Scan for the cell matching the given text and deliver its [x, y] coordinate at center. 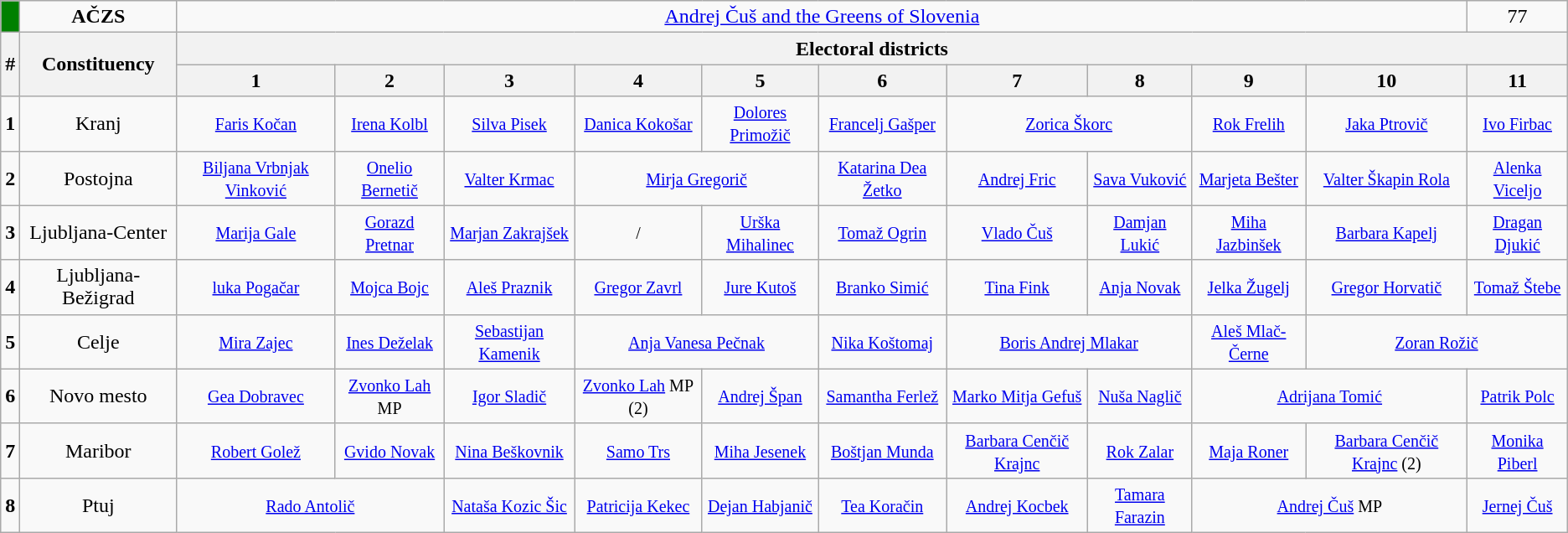
Postojna [99, 178]
Jernej Čuš [1518, 505]
Branko Simić [882, 287]
Vlado Čuš [1017, 233]
Boris Andrej Mlakar [1069, 342]
Andrej Čuš MP [1330, 505]
10 [1387, 80]
Andrej Špan [761, 396]
Adrijana Tomić [1330, 396]
Marija Gale [256, 233]
Ljubljana-Bežigrad [99, 287]
Marjeta Bešter [1249, 178]
77 [1518, 17]
Jaka Ptrovič [1387, 124]
Patricija Kekec [638, 505]
Dolores Primožič [761, 124]
Danica Kokošar [638, 124]
Zvonko Lah MP (2) [638, 396]
Sebastijan Kamenik [509, 342]
Nika Koštomaj [882, 342]
Tomaž Ogrin [882, 233]
Andrej Fric [1017, 178]
Biljana Vrbnjak Vinković [256, 178]
Gea Dobravec [256, 396]
Valter Škapin Rola [1387, 178]
Gregor Horvatič [1387, 287]
Zoran Rožič [1437, 342]
Maribor [99, 451]
Tina Fink [1017, 287]
Patrik Polc [1518, 396]
Igor Sladič [509, 396]
Novo mesto [99, 396]
Alenka Viceljo [1518, 178]
Tea Koračin [882, 505]
11 [1518, 80]
Marjan Zakrajšek [509, 233]
Gregor Zavrl [638, 287]
Boštjan Munda [882, 451]
Tamara Farazin [1140, 505]
Urška Mihalinec [761, 233]
AČZS [99, 17]
Tomaž Štebe [1518, 287]
Constituency [99, 65]
Rado Antolič [310, 505]
Dragan Djukić [1518, 233]
/ [638, 233]
Ines Deželak [389, 342]
Aleš Praznik [509, 287]
Zvonko Lah MP [389, 396]
Monika Piberl [1518, 451]
Valter Krmac [509, 178]
Samantha Ferlež [882, 396]
Nuša Naglič [1140, 396]
Gvido Novak [389, 451]
Samo Trs [638, 451]
Nataša Kozic Šic [509, 505]
# [10, 65]
Zorica Škorc [1069, 124]
luka Pogačar [256, 287]
Sava Vuković [1140, 178]
Katarina Dea Žetko [882, 178]
Francelj Gašper [882, 124]
Andrej Čuš and the Greens of Slovenia [823, 17]
Rok Zalar [1140, 451]
Silva Pisek [509, 124]
Jure Kutoš [761, 287]
Gorazd Pretnar [389, 233]
Faris Kočan [256, 124]
Barbara Cenčič Krajnc [1017, 451]
Mojca Bojc [389, 287]
Ptuj [99, 505]
Damjan Lukić [1140, 233]
Celje [99, 342]
Rok Frelih [1249, 124]
Nina Beškovnik [509, 451]
Andrej Kocbek [1017, 505]
Miha Jazbinšek [1249, 233]
Robert Golež [256, 451]
Barbara Cenčič Krajnc (2) [1387, 451]
Aleš Mlač-Černe [1249, 342]
Ivo Firbac [1518, 124]
Ljubljana-Center [99, 233]
Maja Roner [1249, 451]
Onelio Bernetič [389, 178]
Irena Kolbl [389, 124]
Marko Mitja Gefuš [1017, 396]
Jelka Žugelj [1249, 287]
Kranj [99, 124]
Dejan Habjanič [761, 505]
Mirja Gregorič [697, 178]
Mira Zajec [256, 342]
Miha Jesenek [761, 451]
Barbara Kapelj [1387, 233]
9 [1249, 80]
Electoral districts [873, 49]
Anja Novak [1140, 287]
Anja Vanesa Pečnak [697, 342]
